Identify which cell holds the provided text, then report its (X, Y) central coordinate. 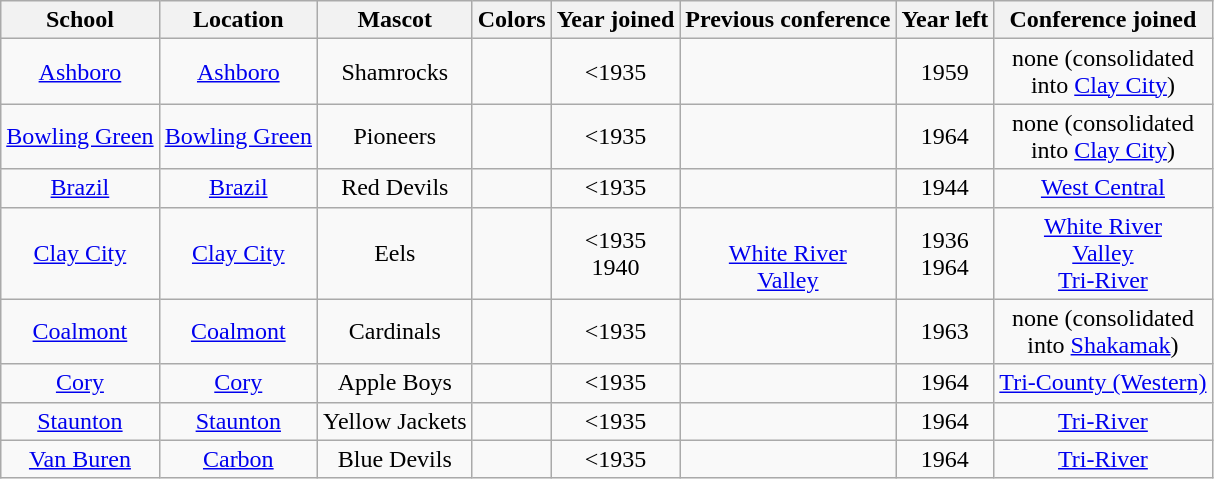
White RiverValley (788, 253)
Apple Boys (394, 383)
Year left (945, 20)
Van Buren (80, 459)
Location (238, 20)
Tri-County (Western) (1103, 383)
Colors (512, 20)
1959 (945, 72)
West Central (1103, 188)
Cardinals (394, 332)
Yellow Jackets (394, 421)
Shamrocks (394, 72)
1944 (945, 188)
19361964 (945, 253)
Year joined (616, 20)
Conference joined (1103, 20)
Carbon (238, 459)
Mascot (394, 20)
1963 (945, 332)
School (80, 20)
Blue Devils (394, 459)
none (consolidatedinto Shakamak) (1103, 332)
Red Devils (394, 188)
White RiverValleyTri-River (1103, 253)
Pioneers (394, 136)
Previous conference (788, 20)
<19351940 (616, 253)
Eels (394, 253)
